Find where the given text appears and provide that cell's center as (X, Y) coordinate. 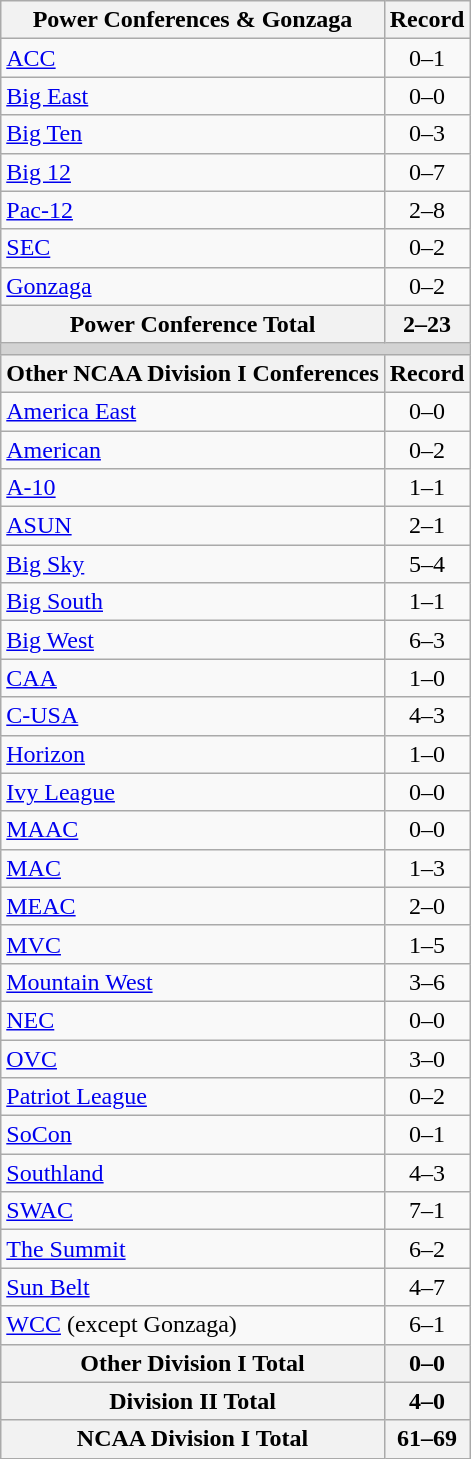
SWAC (193, 1211)
A-10 (193, 488)
2–8 (427, 210)
Gonzaga (193, 286)
SoCon (193, 1135)
MAC (193, 868)
0–7 (427, 172)
America East (193, 411)
Southland (193, 1173)
Big East (193, 96)
ASUN (193, 526)
5–4 (427, 564)
Power Conference Total (193, 324)
Big Ten (193, 134)
Big South (193, 602)
The Summit (193, 1249)
Big Sky (193, 564)
6–1 (427, 1325)
Other NCAA Division I Conferences (193, 373)
MVC (193, 944)
Pac-12 (193, 210)
1–3 (427, 868)
Big West (193, 640)
ACC (193, 58)
Mountain West (193, 982)
3–6 (427, 982)
2–0 (427, 906)
Other Division I Total (193, 1363)
Division II Total (193, 1401)
3–0 (427, 1059)
OVC (193, 1059)
Big 12 (193, 172)
Patriot League (193, 1097)
6–2 (427, 1249)
NCAA Division I Total (193, 1439)
Ivy League (193, 792)
0–3 (427, 134)
7–1 (427, 1211)
4–0 (427, 1401)
MEAC (193, 906)
1–5 (427, 944)
6–3 (427, 640)
CAA (193, 678)
Sun Belt (193, 1287)
C-USA (193, 716)
American (193, 449)
61–69 (427, 1439)
Horizon (193, 754)
SEC (193, 248)
WCC (except Gonzaga) (193, 1325)
2–1 (427, 526)
NEC (193, 1020)
MAAC (193, 830)
Power Conferences & Gonzaga (193, 20)
2–23 (427, 324)
4–7 (427, 1287)
